Search for the cell housing the specified text and yield its [x, y] center coordinate. 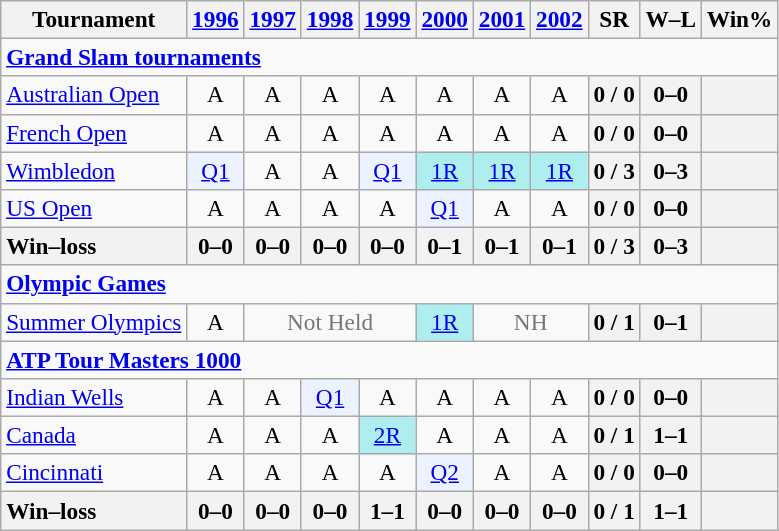
ATP Tour Masters 1000 [390, 359]
French Open [94, 133]
Australian Open [94, 95]
Olympic Games [390, 284]
1997 [272, 19]
Tournament [94, 19]
US Open [94, 208]
W–L [670, 19]
Indian Wells [94, 397]
Win% [739, 19]
1999 [388, 19]
2000 [444, 19]
Wimbledon [94, 170]
Canada [94, 435]
2002 [560, 19]
Grand Slam tournaments [390, 57]
1998 [330, 19]
Summer Olympics [94, 322]
2R [388, 435]
1996 [216, 19]
NH [530, 322]
Cincinnati [94, 473]
Not Held [330, 322]
SR [614, 19]
Q2 [444, 473]
2001 [502, 19]
